Provide the (x, y) coordinate of the cell's center where the given text is located.  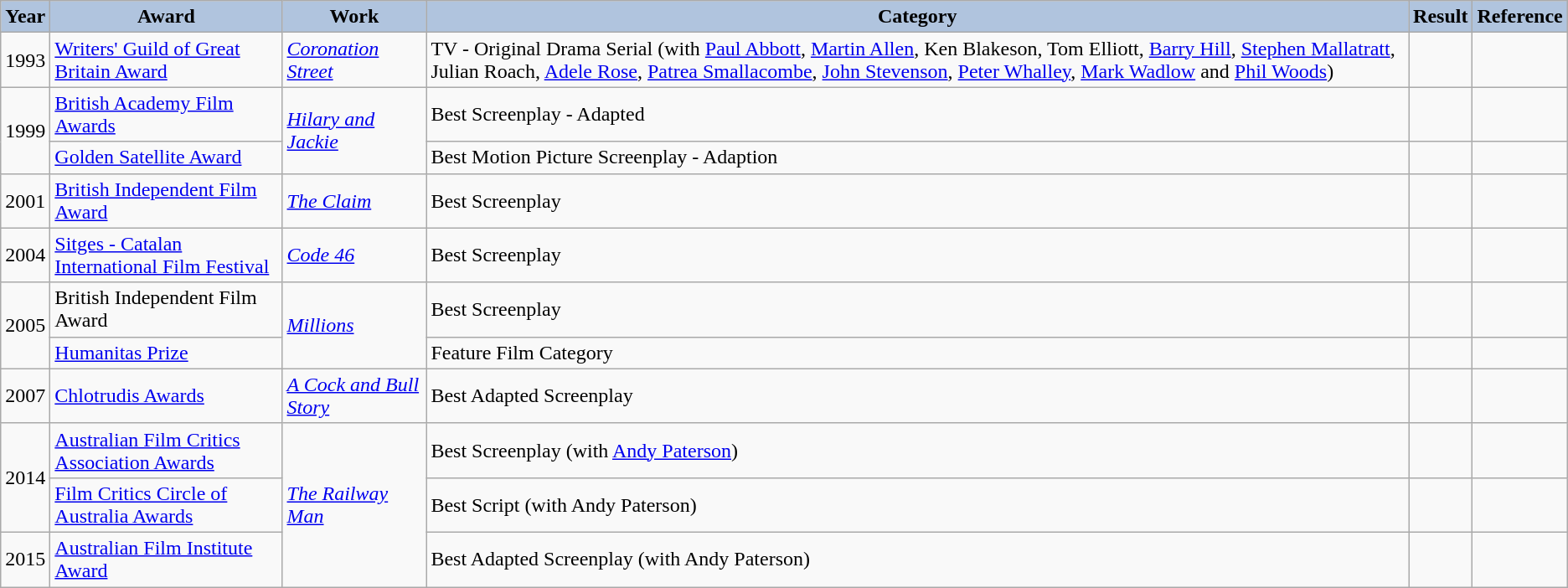
Category (918, 17)
Award (166, 17)
Best Screenplay - Adapted (918, 114)
British Academy Film Awards (166, 114)
Best Motion Picture Screenplay - Adaption (918, 157)
Hilary and Jackie (354, 131)
Year (25, 17)
Australian Film Institute Award (166, 560)
A Cock and Bull Story (354, 395)
Millions (354, 325)
The Claim (354, 201)
Australian Film Critics Association Awards (166, 451)
Reference (1519, 17)
2007 (25, 395)
1993 (25, 60)
Coronation Street (354, 60)
Result (1441, 17)
Chlotrudis Awards (166, 395)
2005 (25, 325)
Best Adapted Screenplay (with Andy Paterson) (918, 560)
Film Critics Circle of Australia Awards (166, 504)
Work (354, 17)
Writers' Guild of Great Britain Award (166, 60)
Humanitas Prize (166, 353)
Best Script (with Andy Paterson) (918, 504)
Feature Film Category (918, 353)
Best Adapted Screenplay (918, 395)
Golden Satellite Award (166, 157)
Best Screenplay (with Andy Paterson) (918, 451)
The Railway Man (354, 504)
Code 46 (354, 255)
2004 (25, 255)
2001 (25, 201)
2015 (25, 560)
Sitges - Catalan International Film Festival (166, 255)
1999 (25, 131)
2014 (25, 477)
